Scan for the cell matching the given text and deliver its (X, Y) coordinate at center. 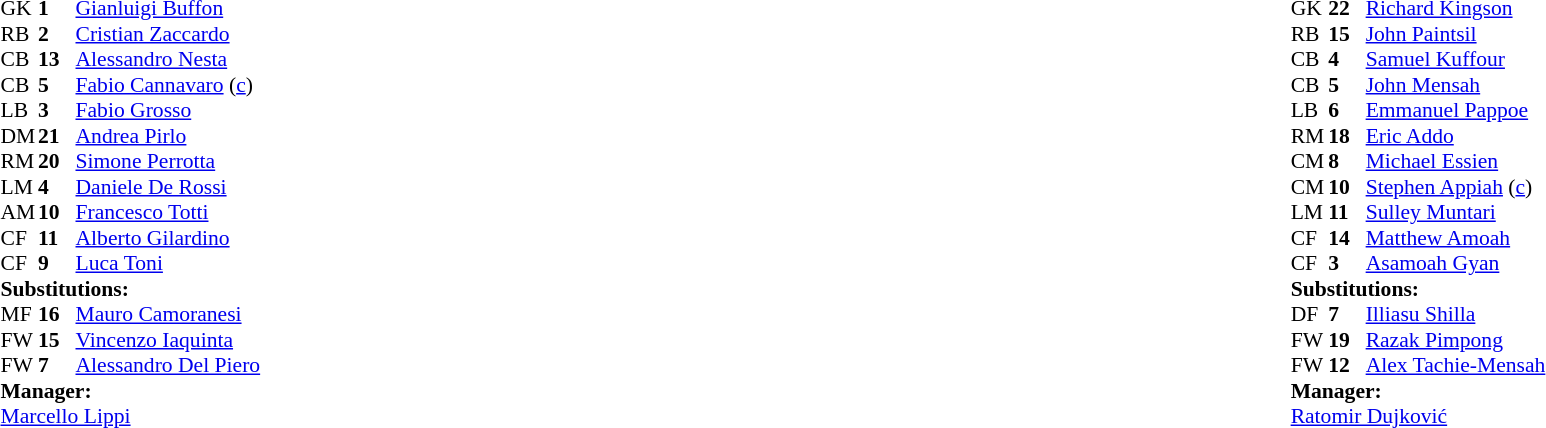
Luca Toni (168, 263)
Matthew Amoah (1456, 238)
Francesco Totti (168, 213)
John Mensah (1456, 85)
Illiasu Shilla (1456, 315)
Simone Perrotta (168, 161)
Vincenzo Iaquinta (168, 340)
DM (19, 136)
14 (1347, 238)
18 (1347, 136)
20 (57, 161)
John Paintsil (1456, 34)
2 (57, 34)
MF (19, 315)
Eric Addo (1456, 136)
DF (1310, 315)
Alessandro Nesta (168, 59)
8 (1347, 161)
Alberto Gilardino (168, 238)
13 (57, 59)
Fabio Cannavaro (c) (168, 85)
Razak Pimpong (1456, 340)
Andrea Pirlo (168, 136)
Asamoah Gyan (1456, 263)
Sulley Muntari (1456, 213)
6 (1347, 111)
AM (19, 213)
Emmanuel Pappoe (1456, 111)
21 (57, 136)
12 (1347, 365)
Mauro Camoranesi (168, 315)
Fabio Grosso (168, 111)
16 (57, 315)
Alessandro Del Piero (168, 365)
Stephen Appiah (c) (1456, 187)
9 (57, 263)
19 (1347, 340)
Alex Tachie-Mensah (1456, 365)
Cristian Zaccardo (168, 34)
Samuel Kuffour (1456, 59)
Daniele De Rossi (168, 187)
Michael Essien (1456, 161)
